Identify which cell holds the provided text, then report its (x, y) central coordinate. 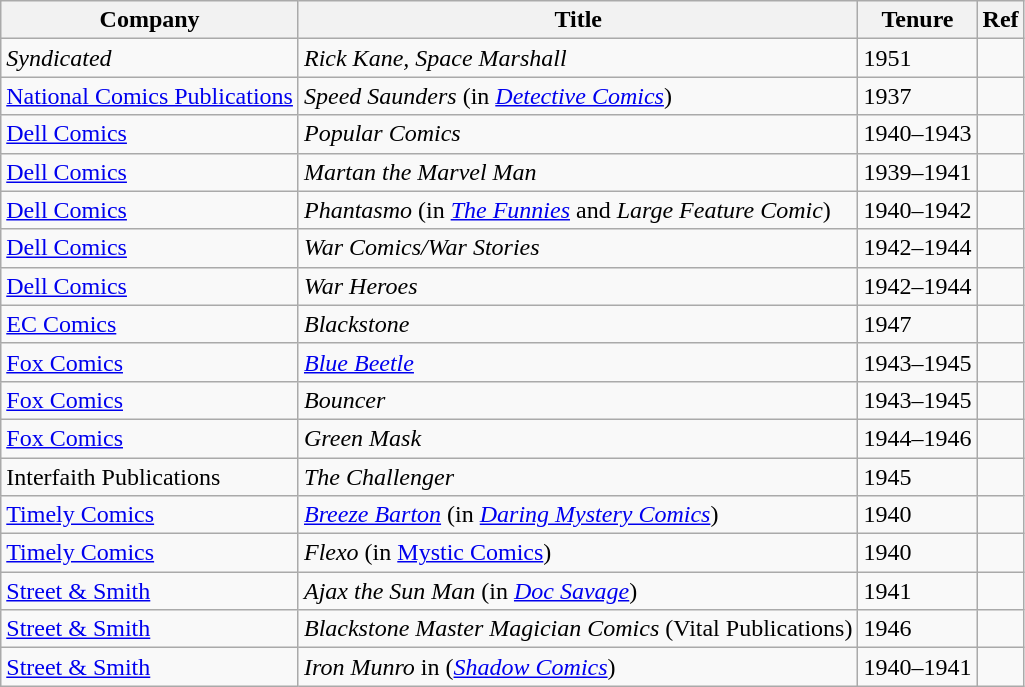
1947 (918, 324)
Flexo (in Mystic Comics) (578, 553)
Speed Saunders (in Detective Comics) (578, 96)
1941 (918, 591)
EC Comics (150, 324)
1939–1941 (918, 172)
1951 (918, 58)
1945 (918, 477)
Ref (1000, 20)
Green Mask (578, 438)
Iron Munro in (Shadow Comics) (578, 667)
Blackstone (578, 324)
War Heroes (578, 286)
1940–1942 (918, 210)
Company (150, 20)
Title (578, 20)
Breeze Barton (in Daring Mystery Comics) (578, 515)
Bouncer (578, 400)
1946 (918, 629)
Blackstone Master Magician Comics (Vital Publications) (578, 629)
The Challenger (578, 477)
1940–1941 (918, 667)
Rick Kane, Space Marshall (578, 58)
Phantasmo (in The Funnies and Large Feature Comic) (578, 210)
War Comics/War Stories (578, 248)
Popular Comics (578, 134)
National Comics Publications (150, 96)
Ajax the Sun Man (in Doc Savage) (578, 591)
1940–1943 (918, 134)
Tenure (918, 20)
1937 (918, 96)
Martan the Marvel Man (578, 172)
Interfaith Publications (150, 477)
1944–1946 (918, 438)
Blue Beetle (578, 362)
Syndicated (150, 58)
